Extract the (X, Y) coordinate from the center of the cell holding the provided text.  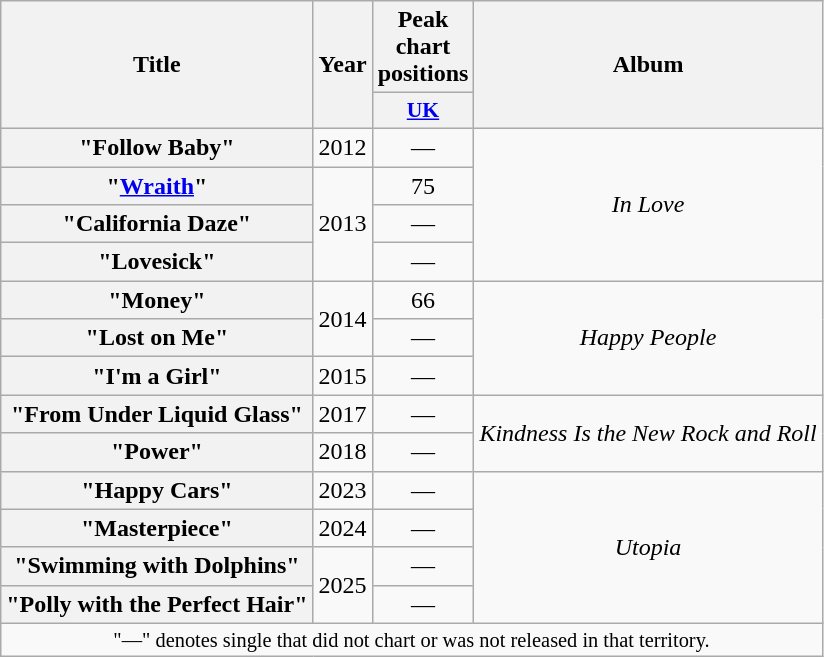
Peak chart positions (423, 47)
Album (648, 65)
"Masterpiece" (157, 528)
2024 (342, 528)
"Polly with the Perfect Hair" (157, 604)
Year (342, 65)
2025 (342, 585)
"Follow Baby" (157, 147)
2018 (342, 452)
"Happy Cars" (157, 490)
"—" denotes single that did not chart or was not released in that territory. (412, 640)
2023 (342, 490)
75 (423, 185)
2017 (342, 414)
Kindness Is the New Rock and Roll (648, 433)
Happy People (648, 338)
"Swimming with Dolphins" (157, 566)
UK (423, 111)
"I'm a Girl" (157, 376)
2014 (342, 319)
66 (423, 300)
"Lost on Me" (157, 338)
"Lovesick" (157, 262)
In Love (648, 204)
Title (157, 65)
2013 (342, 223)
"Power" (157, 452)
"Wraith" (157, 185)
"From Under Liquid Glass" (157, 414)
2015 (342, 376)
"Money" (157, 300)
"California Daze" (157, 224)
Utopia (648, 547)
2012 (342, 147)
